Return the [X, Y] coordinate for the center point of the cell that contains the specified text.  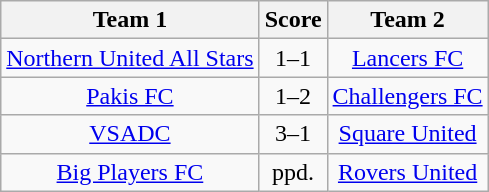
ppd. [293, 172]
Score [293, 20]
Lancers FC [408, 58]
Team 2 [408, 20]
Big Players FC [130, 172]
1–1 [293, 58]
Team 1 [130, 20]
3–1 [293, 134]
1–2 [293, 96]
Rovers United [408, 172]
VSADC [130, 134]
Challengers FC [408, 96]
Pakis FC [130, 96]
Square United [408, 134]
Northern United All Stars [130, 58]
